Find where the given text appears and provide that cell's center as (x, y) coordinate. 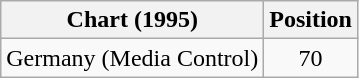
Position (311, 20)
70 (311, 58)
Chart (1995) (132, 20)
Germany (Media Control) (132, 58)
